Pinpoint the cell where the given text exists, returning its (X, Y) midpoint coordinate. 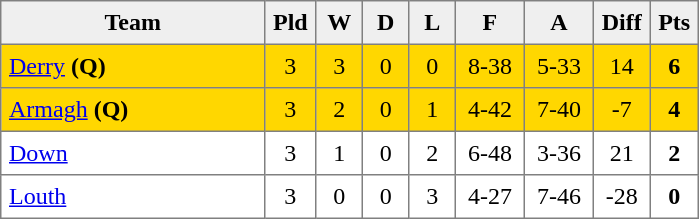
Armagh (Q) (133, 110)
6-48 (490, 153)
Team (133, 23)
L (432, 23)
Louth (133, 197)
D (385, 23)
8-38 (490, 66)
-28 (621, 197)
6 (674, 66)
Diff (621, 23)
-7 (621, 110)
7-46 (558, 197)
5-33 (558, 66)
7-40 (558, 110)
A (558, 23)
Pld (290, 23)
4-27 (490, 197)
21 (621, 153)
4 (674, 110)
Pts (674, 23)
14 (621, 66)
4-42 (490, 110)
3-36 (558, 153)
Derry (Q) (133, 66)
Down (133, 153)
W (339, 23)
F (490, 23)
